Search for the cell housing the specified text and yield its (x, y) center coordinate. 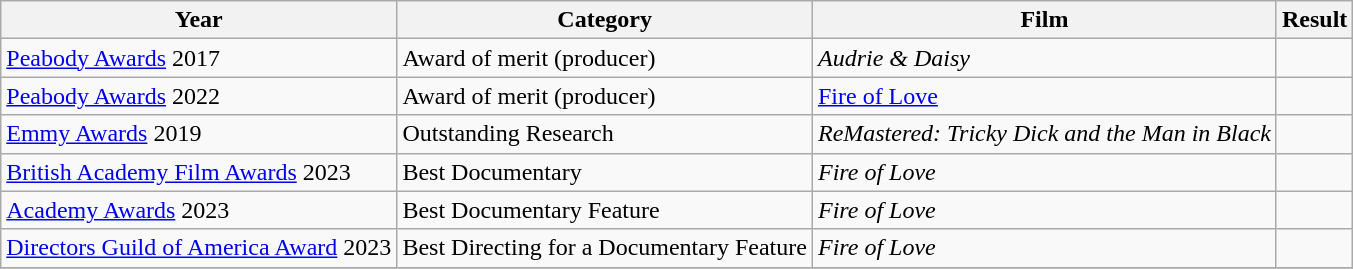
Best Directing for a Documentary Feature (605, 248)
Result (1314, 20)
Category (605, 20)
British Academy Film Awards 2023 (199, 172)
Academy Awards 2023 (199, 210)
Best Documentary Feature (605, 210)
Best Documentary (605, 172)
Audrie & Daisy (1044, 58)
Directors Guild of America Award 2023 (199, 248)
Film (1044, 20)
Emmy Awards 2019 (199, 134)
Outstanding Research (605, 134)
ReMastered: Tricky Dick and the Man in Black (1044, 134)
Year (199, 20)
Peabody Awards 2017 (199, 58)
Peabody Awards 2022 (199, 96)
